Pinpoint the cell where the given text exists, returning its (x, y) midpoint coordinate. 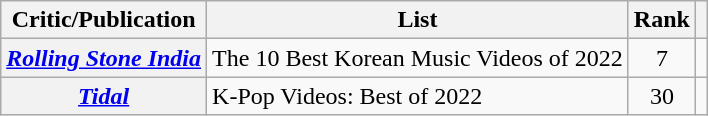
K-Pop Videos: Best of 2022 (418, 96)
Rolling Stone India (104, 58)
7 (662, 58)
Tidal (104, 96)
Rank (662, 20)
The 10 Best Korean Music Videos of 2022 (418, 58)
30 (662, 96)
Critic/Publication (104, 20)
List (418, 20)
